Search for the cell housing the specified text and yield its (x, y) center coordinate. 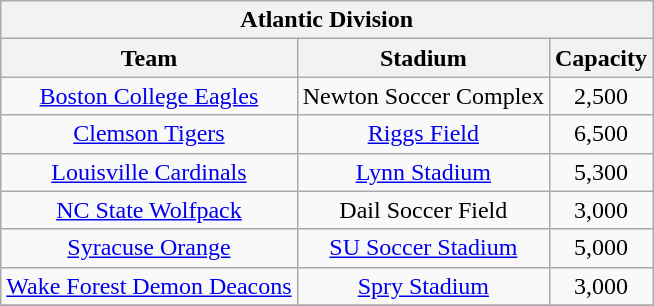
Boston College Eagles (149, 96)
Newton Soccer Complex (423, 96)
Team (149, 58)
Stadium (423, 58)
SU Soccer Stadium (423, 248)
Syracuse Orange (149, 248)
Capacity (600, 58)
Atlantic Division (327, 20)
Riggs Field (423, 134)
Lynn Stadium (423, 172)
Spry Stadium (423, 286)
6,500 (600, 134)
Wake Forest Demon Deacons (149, 286)
Clemson Tigers (149, 134)
5,000 (600, 248)
5,300 (600, 172)
NC State Wolfpack (149, 210)
Louisville Cardinals (149, 172)
Dail Soccer Field (423, 210)
2,500 (600, 96)
